Detect which cell encompasses the target text, then output its (x, y) center coordinate. 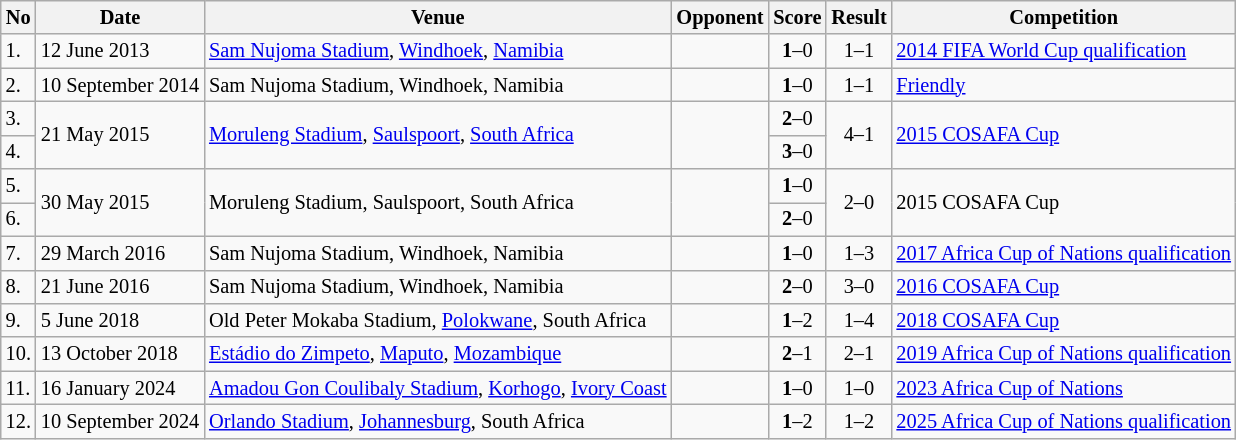
Opponent (720, 17)
Estádio do Zimpeto, Maputo, Mozambique (438, 354)
3. (18, 118)
29 March 2016 (120, 253)
2023 Africa Cup of Nations (1064, 388)
8. (18, 287)
13 October 2018 (120, 354)
Result (858, 17)
1–3 (858, 253)
Date (120, 17)
5 June 2018 (120, 320)
2018 COSAFA Cup (1064, 320)
12 June 2013 (120, 51)
1. (18, 51)
4. (18, 152)
2025 Africa Cup of Nations qualification (1064, 421)
Competition (1064, 17)
21 May 2015 (120, 134)
2014 FIFA World Cup qualification (1064, 51)
10 September 2014 (120, 85)
2019 Africa Cup of Nations qualification (1064, 354)
10. (18, 354)
4–1 (858, 134)
7. (18, 253)
21 June 2016 (120, 287)
Venue (438, 17)
2017 Africa Cup of Nations qualification (1064, 253)
Amadou Gon Coulibaly Stadium, Korhogo, Ivory Coast (438, 388)
Friendly (1064, 85)
5. (18, 186)
16 January 2024 (120, 388)
Orlando Stadium, Johannesburg, South Africa (438, 421)
No (18, 17)
11. (18, 388)
9. (18, 320)
Old Peter Mokaba Stadium, Polokwane, South Africa (438, 320)
1–4 (858, 320)
6. (18, 219)
10 September 2024 (120, 421)
12. (18, 421)
Score (797, 17)
2016 COSAFA Cup (1064, 287)
2. (18, 85)
30 May 2015 (120, 202)
